Search for the cell housing the specified text and yield its (x, y) center coordinate. 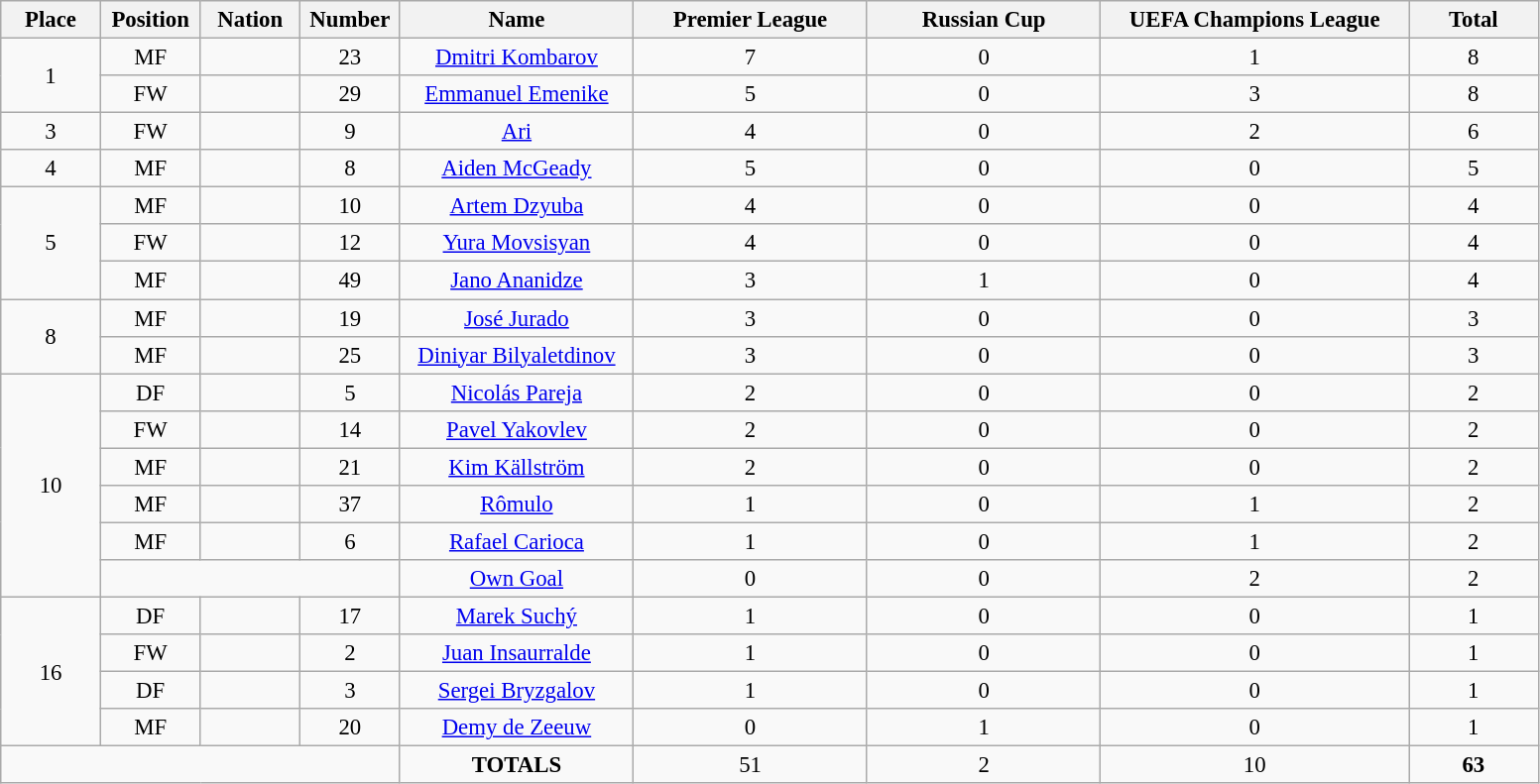
Nicolás Pareja (517, 392)
29 (351, 94)
José Jurado (517, 318)
Nation (250, 20)
Kim Källström (517, 467)
16 (52, 671)
17 (351, 616)
Pavel Yakovlev (517, 429)
9 (351, 132)
23 (351, 57)
14 (351, 429)
Rafael Carioca (517, 541)
Position (151, 20)
25 (351, 355)
Diniyar Bilyaletdinov (517, 355)
Place (52, 20)
Artem Dzyuba (517, 206)
7 (751, 57)
Premier League (751, 20)
12 (351, 243)
Juan Insaurralde (517, 653)
Demy de Zeeuw (517, 728)
Aiden McGeady (517, 168)
Jano Ananidze (517, 280)
Yura Movsisyan (517, 243)
20 (351, 728)
Own Goal (517, 579)
Russian Cup (984, 20)
Sergei Bryzgalov (517, 691)
TOTALS (517, 765)
Emmanuel Emenike (517, 94)
Ari (517, 132)
Rômulo (517, 504)
Dmitri Kombarov (517, 57)
Number (351, 20)
Marek Suchý (517, 616)
Total (1474, 20)
37 (351, 504)
49 (351, 280)
Name (517, 20)
51 (751, 765)
21 (351, 467)
UEFA Champions League (1255, 20)
19 (351, 318)
63 (1474, 765)
